For the text-containing cell, return its midpoint in [x, y] coordinate format. 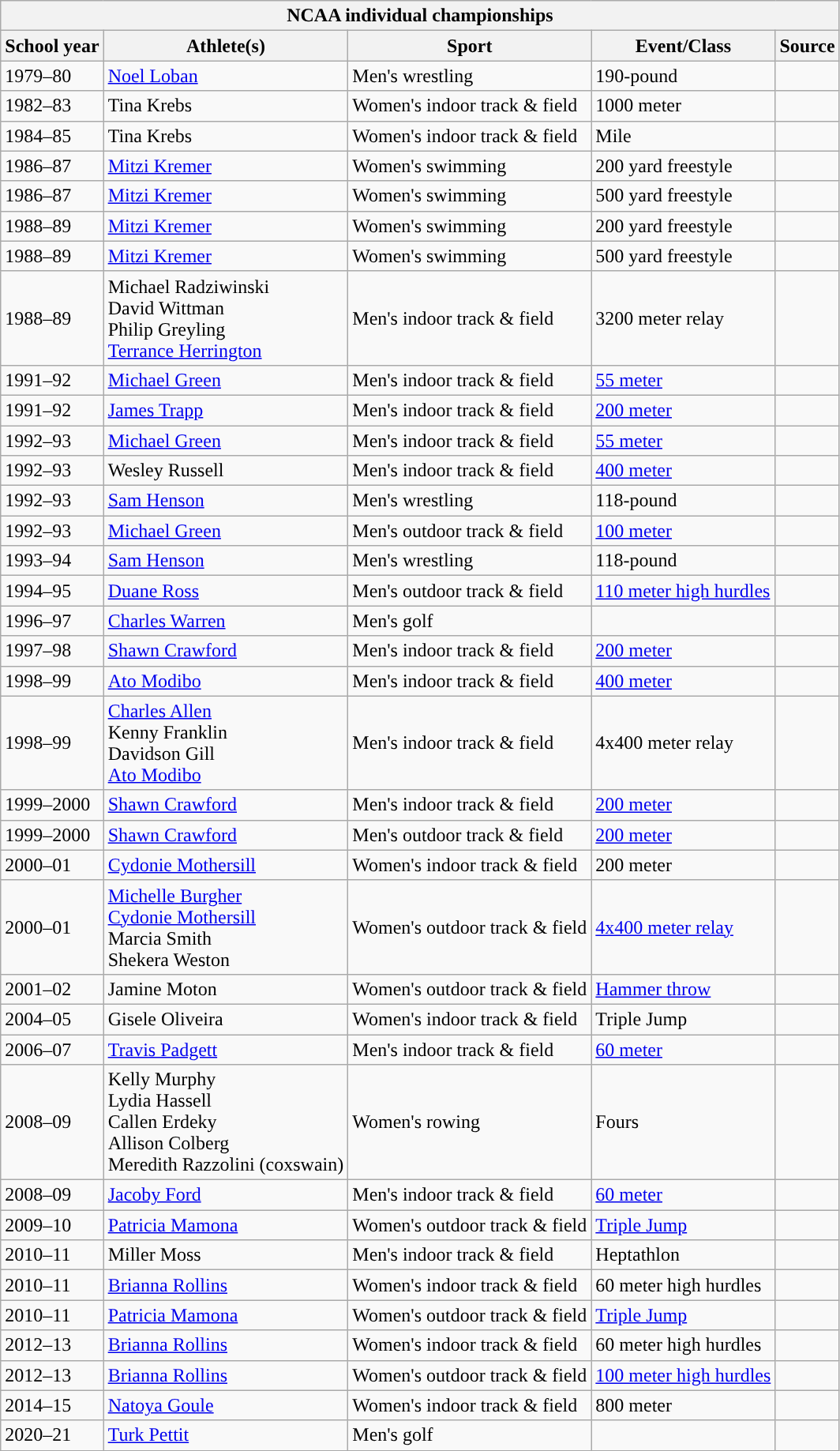
Heptathlon [684, 1255]
Sport [470, 46]
Athlete(s) [226, 46]
1979–80 [52, 76]
Wesley Russell [226, 471]
Kelly MurphyLydia HassellCallen ErdekyAllison ColbergMeredith Razzolini (coxswain) [226, 1122]
Noel Loban [226, 76]
1993–94 [52, 561]
Miller Moss [226, 1255]
2009–10 [52, 1225]
Gisele Oliveira [226, 1019]
2006–07 [52, 1050]
Natoya Goule [226, 1405]
Event/Class [684, 46]
1997–98 [52, 651]
190-pound [684, 76]
Jacoby Ford [226, 1195]
NCAA individual championships [420, 16]
2014–15 [52, 1405]
2020–21 [52, 1435]
Michael RadziwinskiDavid WittmanPhilip GreylingTerrance Herrington [226, 318]
2001–02 [52, 989]
James Trapp [226, 410]
Women's rowing [470, 1122]
100 meter [684, 531]
3200 meter relay [684, 318]
Source [807, 46]
Duane Ross [226, 591]
110 meter high hurdles [684, 591]
Ato Modibo [226, 681]
Jamine Moton [226, 989]
Charles AllenKenny FranklinDavidson GillAto Modibo [226, 742]
Fours [684, 1122]
Michelle BurgherCydonie MothersillMarcia SmithShekera Weston [226, 927]
100 meter high hurdles [684, 1375]
1000 meter [684, 106]
1994–95 [52, 591]
Travis Padgett [226, 1050]
2004–05 [52, 1019]
Hammer throw [684, 989]
Cydonie Mothersill [226, 865]
1984–85 [52, 136]
Turk Pettit [226, 1435]
Mile [684, 136]
Charles Warren [226, 621]
1996–97 [52, 621]
School year [52, 46]
1982–83 [52, 106]
800 meter [684, 1405]
